Find where the given text appears and provide that cell's center as [X, Y] coordinate. 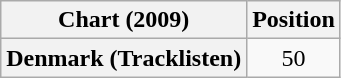
Position [294, 20]
50 [294, 58]
Denmark (Tracklisten) [124, 58]
Chart (2009) [124, 20]
